Detect which cell encompasses the target text, then output its [X, Y] center coordinate. 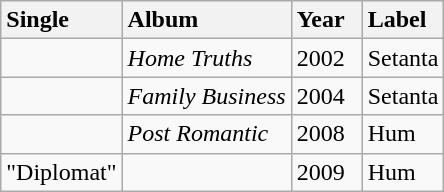
Single [62, 20]
2009 [326, 172]
Label [403, 20]
Year [326, 20]
Home Truths [206, 58]
2008 [326, 134]
Family Business [206, 96]
"Diplomat" [62, 172]
2004 [326, 96]
Post Romantic [206, 134]
Album [206, 20]
2002 [326, 58]
